Detect which cell encompasses the target text, then output its (x, y) center coordinate. 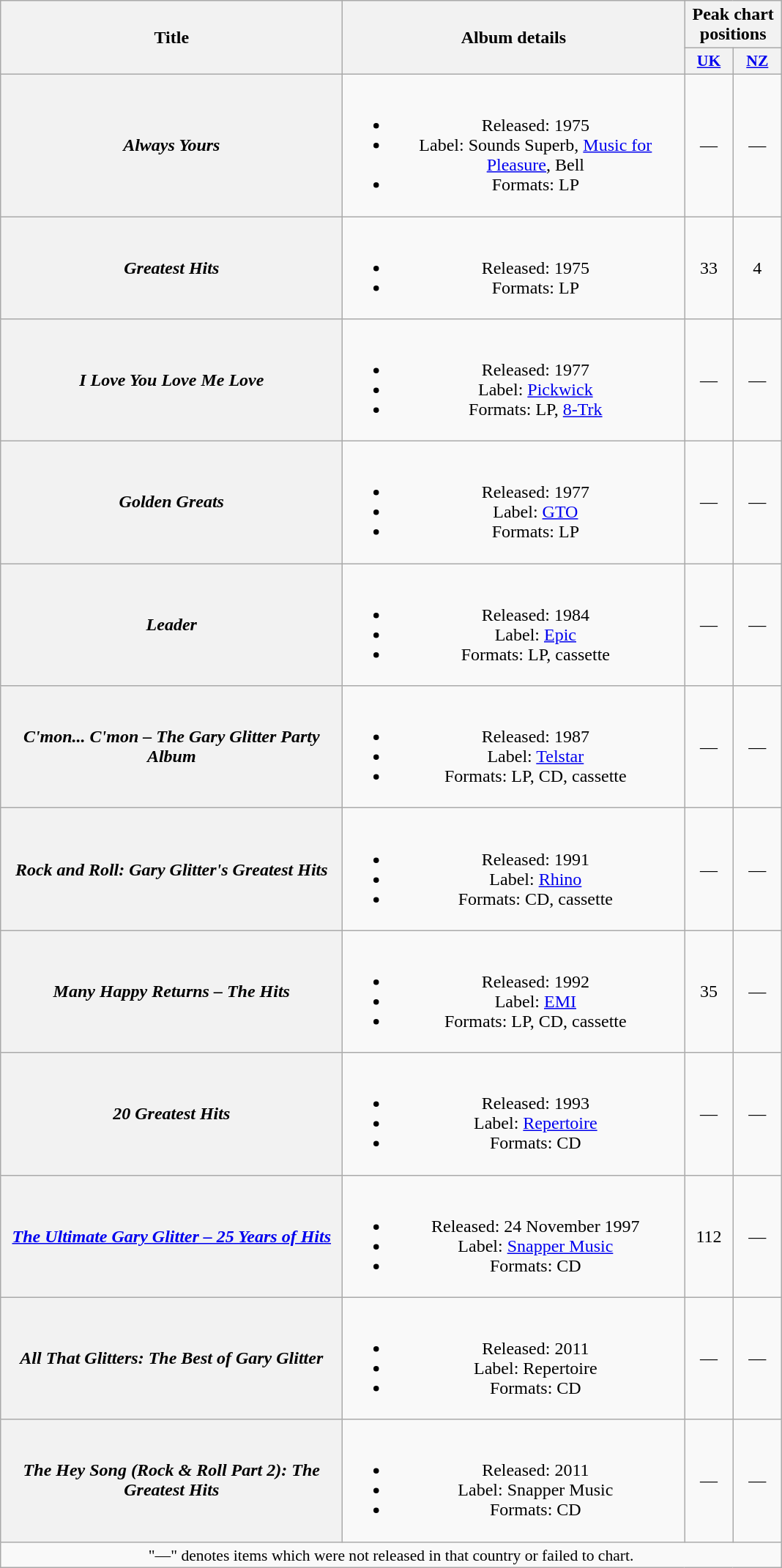
Released: 1975Label: Sounds Superb, Music for Pleasure, BellFormats: LP (514, 145)
The Ultimate Gary Glitter – 25 Years of Hits (171, 1236)
Greatest Hits (171, 268)
Released: 1977Label: GTOFormats: LP (514, 502)
UK (709, 61)
33 (709, 268)
Released: 1993Label: RepertoireFormats: CD (514, 1114)
Title (171, 38)
Released: 1977Label: PickwickFormats: LP, 8-Trk (514, 381)
Released: 1984Label: EpicFormats: LP, cassette (514, 625)
4 (757, 268)
Released: 2011Label: Snapper MusicFormats: CD (514, 1480)
Released: 1992Label: EMIFormats: LP, CD, cassette (514, 991)
C'mon... C'mon – The Gary Glitter Party Album (171, 747)
Leader (171, 625)
"—" denotes items which were not released in that country or failed to chart. (391, 1555)
Many Happy Returns – The Hits (171, 991)
Always Yours (171, 145)
The Hey Song (Rock & Roll Part 2): The Greatest Hits (171, 1480)
All That Glitters: The Best of Gary Glitter (171, 1359)
20 Greatest Hits (171, 1114)
35 (709, 991)
I Love You Love Me Love (171, 381)
NZ (757, 61)
Golden Greats (171, 502)
Released: 1991Label: RhinoFormats: CD, cassette (514, 870)
Released: 1987Label: TelstarFormats: LP, CD, cassette (514, 747)
Peak chart positions (734, 25)
Album details (514, 38)
Released: 24 November 1997Label: Snapper MusicFormats: CD (514, 1236)
Released: 1975Formats: LP (514, 268)
Released: 2011Label: RepertoireFormats: CD (514, 1359)
112 (709, 1236)
Rock and Roll: Gary Glitter's Greatest Hits (171, 870)
